Detect which cell encompasses the target text, then output its (X, Y) center coordinate. 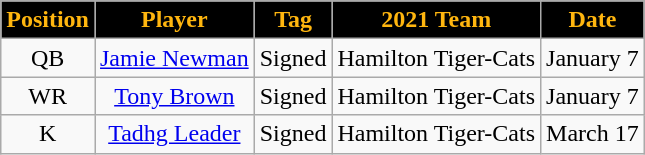
Date (593, 20)
Player (174, 20)
Jamie Newman (174, 58)
Tag (293, 20)
Position (48, 20)
Tony Brown (174, 96)
Tadhg Leader (174, 134)
QB (48, 58)
K (48, 134)
March 17 (593, 134)
WR (48, 96)
2021 Team (436, 20)
